Capture the cell that displays the provided text and extract its [X, Y] central coordinate. 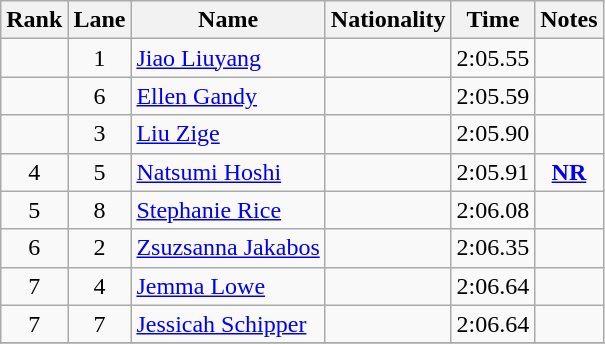
1 [100, 58]
Notes [569, 20]
Jemma Lowe [228, 286]
2:05.55 [493, 58]
Rank [34, 20]
Jiao Liuyang [228, 58]
Zsuzsanna Jakabos [228, 248]
Lane [100, 20]
2 [100, 248]
2:05.90 [493, 134]
Time [493, 20]
Ellen Gandy [228, 96]
Liu Zige [228, 134]
Natsumi Hoshi [228, 172]
3 [100, 134]
2:05.59 [493, 96]
2:05.91 [493, 172]
8 [100, 210]
Name [228, 20]
NR [569, 172]
2:06.08 [493, 210]
2:06.35 [493, 248]
Stephanie Rice [228, 210]
Nationality [388, 20]
Jessicah Schipper [228, 324]
